Output the [X, Y] coordinate of the center of the cell containing the given text.  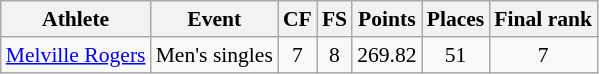
Melville Rogers [76, 55]
Final rank [543, 19]
Points [386, 19]
8 [334, 55]
CF [298, 19]
Athlete [76, 19]
51 [456, 55]
Places [456, 19]
Men's singles [214, 55]
FS [334, 19]
Event [214, 19]
269.82 [386, 55]
